Extract the (x, y) coordinate from the center of the cell holding the provided text.  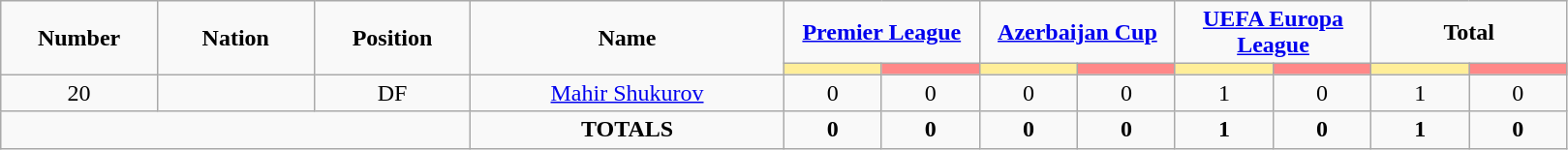
TOTALS (628, 130)
20 (79, 93)
Nation (235, 38)
Name (628, 38)
Mahir Shukurov (628, 93)
Position (392, 38)
Premier League (881, 33)
Total (1469, 33)
UEFA Europa League (1273, 33)
DF (392, 93)
Azerbaijan Cup (1077, 33)
Number (79, 38)
